Locate the cell with the specified text and output its [X, Y] center coordinate. 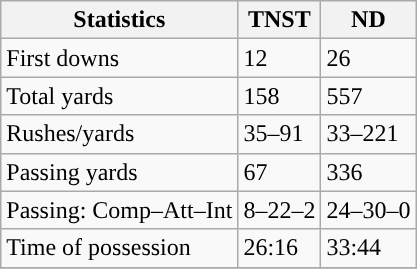
TNST [280, 20]
26:16 [280, 248]
33–221 [368, 134]
12 [280, 58]
33:44 [368, 248]
First downs [120, 58]
557 [368, 96]
Passing yards [120, 172]
158 [280, 96]
Statistics [120, 20]
67 [280, 172]
26 [368, 58]
24–30–0 [368, 210]
336 [368, 172]
Time of possession [120, 248]
35–91 [280, 134]
Passing: Comp–Att–Int [120, 210]
Total yards [120, 96]
Rushes/yards [120, 134]
ND [368, 20]
8–22–2 [280, 210]
